Identify which cell holds the provided text, then report its (X, Y) central coordinate. 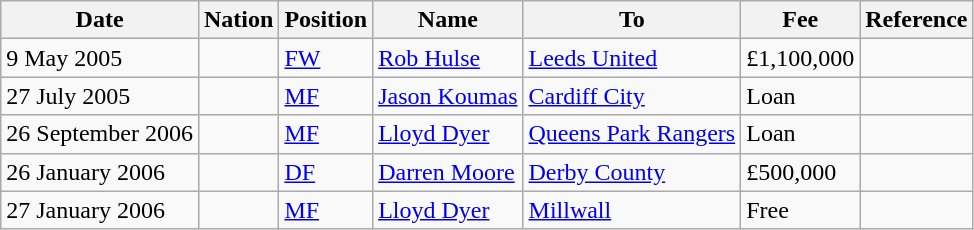
Fee (800, 20)
Position (326, 20)
Queens Park Rangers (632, 134)
27 July 2005 (100, 96)
Nation (238, 20)
DF (326, 172)
9 May 2005 (100, 58)
Free (800, 210)
Rob Hulse (448, 58)
FW (326, 58)
To (632, 20)
27 January 2006 (100, 210)
Darren Moore (448, 172)
Millwall (632, 210)
Derby County (632, 172)
Cardiff City (632, 96)
Leeds United (632, 58)
£500,000 (800, 172)
26 January 2006 (100, 172)
Reference (916, 20)
Jason Koumas (448, 96)
Name (448, 20)
Date (100, 20)
26 September 2006 (100, 134)
£1,100,000 (800, 58)
